Detect which cell encompasses the target text, then output its (x, y) center coordinate. 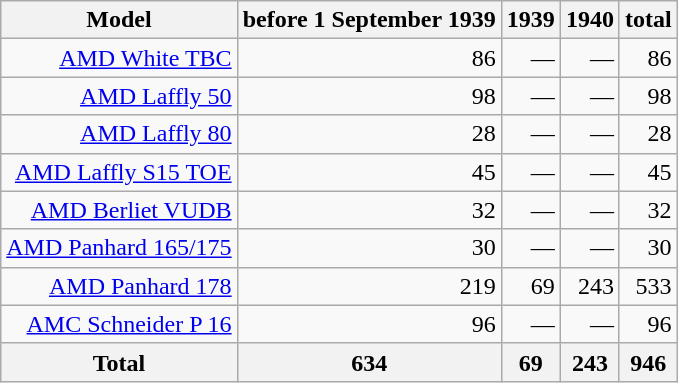
AMC Schneider P 16 (119, 324)
AMD Laffly S15 TOE (119, 172)
before 1 September 1939 (369, 20)
total (648, 20)
AMD Laffly 80 (119, 134)
1939 (530, 20)
AMD Laffly 50 (119, 96)
AMD Panhard 165/175 (119, 248)
AMD White TBC (119, 58)
AMD Panhard 178 (119, 286)
1940 (590, 20)
533 (648, 286)
946 (648, 362)
Total (119, 362)
219 (369, 286)
AMD Berliet VUDB (119, 210)
Model (119, 20)
634 (369, 362)
